Extract the [x, y] coordinate from the center of the cell holding the provided text.  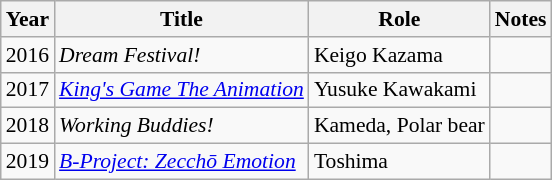
Title [182, 19]
Dream Festival! [182, 55]
Working Buddies! [182, 126]
Keigo Kazama [400, 55]
2016 [28, 55]
King's Game The Animation [182, 90]
Year [28, 19]
Yusuke Kawakami [400, 90]
2018 [28, 126]
2017 [28, 90]
Notes [521, 19]
Toshima [400, 162]
Kameda, Polar bear [400, 126]
2019 [28, 162]
B-Project: Zecchō Emotion [182, 162]
Role [400, 19]
